Output the (X, Y) coordinate of the center of the cell containing the given text.  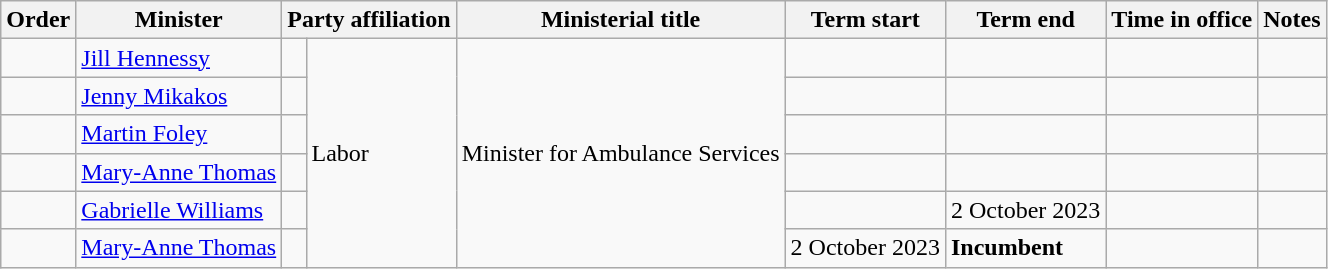
Incumbent (1025, 248)
Notes (1292, 20)
Order (38, 20)
Party affiliation (369, 20)
Term end (1025, 20)
Time in office (1182, 20)
Jenny Mikakos (179, 96)
Martin Foley (179, 134)
Labor (381, 153)
Minister for Ambulance Services (620, 153)
Ministerial title (620, 20)
Term start (865, 20)
Gabrielle Williams (179, 210)
Jill Hennessy (179, 58)
Minister (179, 20)
